Pinpoint the cell where the given text exists, returning its (x, y) midpoint coordinate. 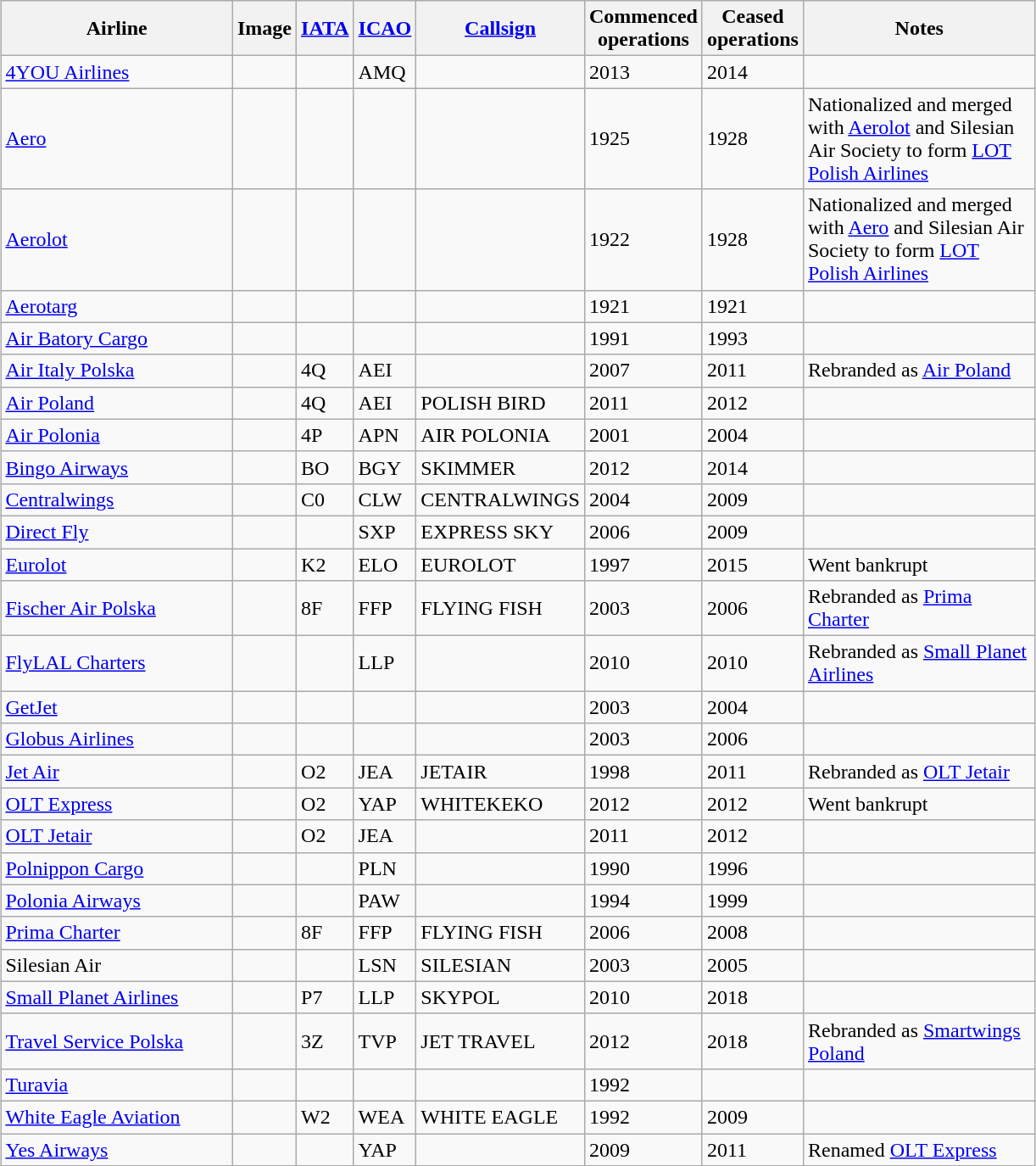
Rebranded as Small Planet Airlines (919, 663)
BGY (385, 467)
WHITE EAGLE (500, 1117)
SXP (385, 532)
GetJet (117, 707)
W2 (326, 1117)
1993 (753, 338)
Small Planet Airlines (117, 997)
Turavia (117, 1085)
White Eagle Aviation (117, 1117)
EXPRESS SKY (500, 532)
Air Italy Polska (117, 371)
2013 (643, 72)
2015 (753, 564)
PAW (385, 901)
Globus Airlines (117, 739)
IATA (326, 29)
CLW (385, 499)
1990 (643, 868)
Travel Service Polska (117, 1041)
TVP (385, 1041)
Air Poland (117, 403)
Air Polonia (117, 435)
Bingo Airways (117, 467)
Image (265, 29)
4YOU Airlines (117, 72)
Ceasedoperations (753, 29)
JETAIR (500, 772)
2001 (643, 435)
WHITEKEKO (500, 804)
Nationalized and merged with Aerolot and Silesian Air Society to form LOT Polish Airlines (919, 139)
1996 (753, 868)
1998 (643, 772)
Centralwings (117, 499)
Silesian Air (117, 965)
Rebranded as OLT Jetair (919, 772)
1922 (643, 239)
Aero (117, 139)
AIR POLONIA (500, 435)
Polonia Airways (117, 901)
Renamed OLT Express (919, 1149)
K2 (326, 564)
3Z (326, 1041)
Airline (117, 29)
JET TRAVEL (500, 1041)
Direct Fly (117, 532)
LSN (385, 965)
Rebranded as Air Poland (919, 371)
Eurolot (117, 564)
POLISH BIRD (500, 403)
1999 (753, 901)
Notes (919, 29)
BO (326, 467)
Yes Airways (117, 1149)
2007 (643, 371)
Fischer Air Polska (117, 609)
1994 (643, 901)
P7 (326, 997)
Callsign (500, 29)
Polnippon Cargo (117, 868)
WEA (385, 1117)
Aerolot (117, 239)
APN (385, 435)
Commencedoperations (643, 29)
SKYPOL (500, 997)
Prima Charter (117, 933)
C0 (326, 499)
ICAO (385, 29)
CENTRALWINGS (500, 499)
OLT Jetair (117, 836)
4P (326, 435)
Aerotarg (117, 306)
1997 (643, 564)
PLN (385, 868)
Nationalized and merged with Aero and Silesian Air Society to form LOT Polish Airlines (919, 239)
1991 (643, 338)
2005 (753, 965)
ELO (385, 564)
SKIMMER (500, 467)
EUROLOT (500, 564)
FlyLAL Charters (117, 663)
Rebranded as Prima Charter (919, 609)
AMQ (385, 72)
1925 (643, 139)
Jet Air (117, 772)
Air Batory Cargo (117, 338)
OLT Express (117, 804)
Rebranded as Smartwings Poland (919, 1041)
SILESIAN (500, 965)
2008 (753, 933)
